Determine the (X, Y) coordinate at the center of the cell enclosing the given text.  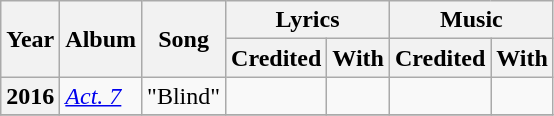
Act. 7 (101, 96)
2016 (30, 96)
Lyrics (308, 20)
Music (471, 20)
Year (30, 39)
Album (101, 39)
Song (184, 39)
"Blind" (184, 96)
